Provide the (x, y) coordinate of the cell's center where the given text is located.  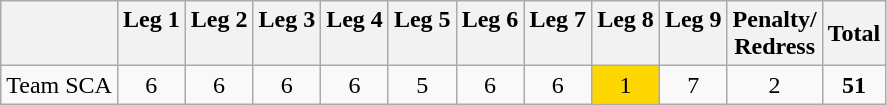
Penalty/Redress (774, 34)
Leg 2 (219, 34)
Leg 3 (287, 34)
Total (854, 34)
Leg 1 (151, 34)
Leg 7 (558, 34)
Leg 5 (422, 34)
Team SCA (60, 85)
Leg 6 (490, 34)
2 (774, 85)
7 (693, 85)
Leg 9 (693, 34)
Leg 8 (626, 34)
1 (626, 85)
Leg 4 (355, 34)
5 (422, 85)
51 (854, 85)
